Pinpoint the cell where the given text exists, returning its [X, Y] midpoint coordinate. 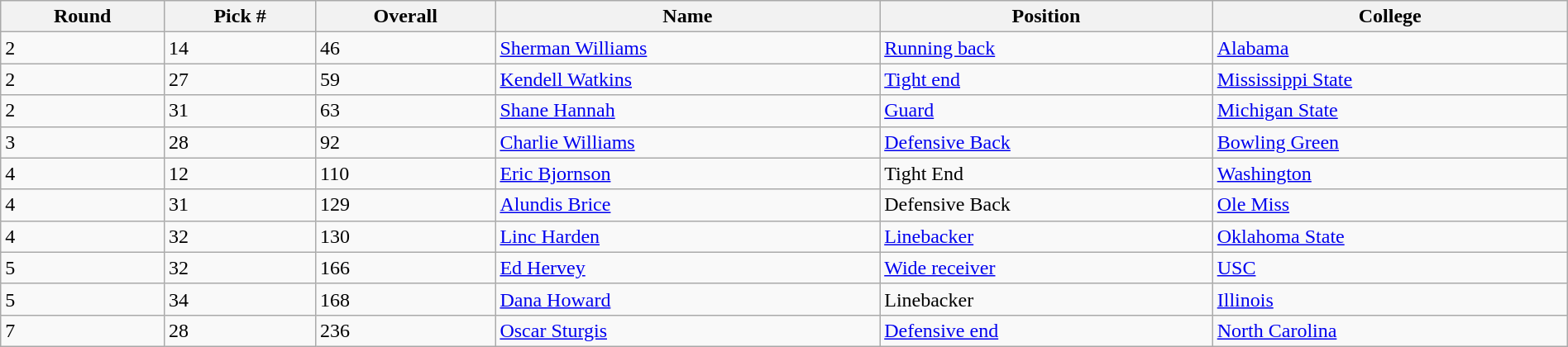
Eric Bjornson [688, 173]
Pick # [240, 17]
Washington [1389, 173]
27 [240, 79]
Overall [405, 17]
Bowling Green [1389, 142]
Ole Miss [1389, 205]
Defensive end [1047, 330]
Dana Howard [688, 299]
59 [405, 79]
12 [240, 173]
63 [405, 111]
Running back [1047, 48]
46 [405, 48]
Charlie Williams [688, 142]
Guard [1047, 111]
Michigan State [1389, 111]
3 [83, 142]
7 [83, 330]
North Carolina [1389, 330]
14 [240, 48]
129 [405, 205]
Sherman Williams [688, 48]
Ed Hervey [688, 268]
Position [1047, 17]
Kendell Watkins [688, 79]
168 [405, 299]
Mississippi State [1389, 79]
110 [405, 173]
Shane Hannah [688, 111]
Alundis Brice [688, 205]
Oklahoma State [1389, 236]
Tight End [1047, 173]
Alabama [1389, 48]
College [1389, 17]
34 [240, 299]
130 [405, 236]
166 [405, 268]
236 [405, 330]
Linc Harden [688, 236]
Name [688, 17]
92 [405, 142]
Illinois [1389, 299]
Wide receiver [1047, 268]
Tight end [1047, 79]
Round [83, 17]
USC [1389, 268]
Oscar Sturgis [688, 330]
